For the text-containing cell, return its midpoint in [x, y] coordinate format. 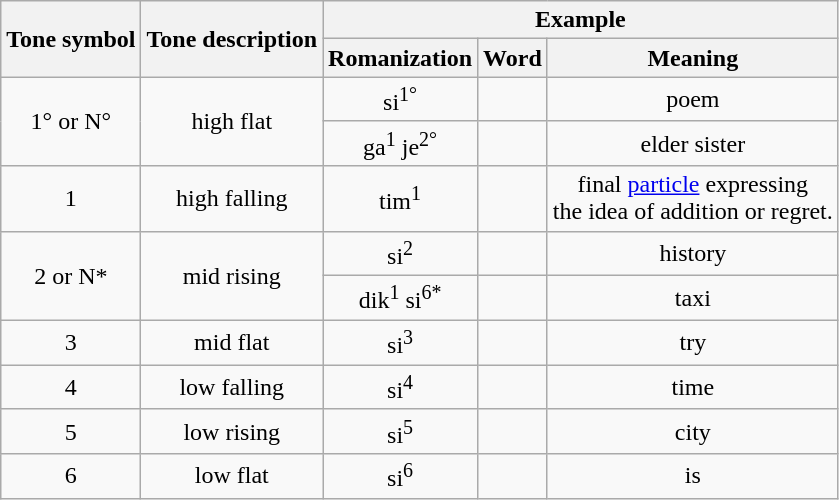
Tone description [232, 39]
si4 [400, 388]
poem [692, 100]
si5 [400, 432]
1° or N° [71, 122]
Romanization [400, 58]
low falling [232, 388]
si6 [400, 476]
Word [513, 58]
1 [71, 198]
5 [71, 432]
city [692, 432]
high flat [232, 122]
time [692, 388]
elder sister [692, 144]
mid rising [232, 276]
low rising [232, 432]
4 [71, 388]
Tone symbol [71, 39]
dik1 si6* [400, 298]
high falling [232, 198]
si2 [400, 254]
Example [581, 20]
history [692, 254]
si1° [400, 100]
Meaning [692, 58]
try [692, 342]
6 [71, 476]
2 or N* [71, 276]
3 [71, 342]
si3 [400, 342]
mid flat [232, 342]
tim1 [400, 198]
ga1 je2° [400, 144]
taxi [692, 298]
is [692, 476]
final particle expressingthe idea of addition or regret. [692, 198]
low flat [232, 476]
